Detect which cell encompasses the target text, then output its (x, y) center coordinate. 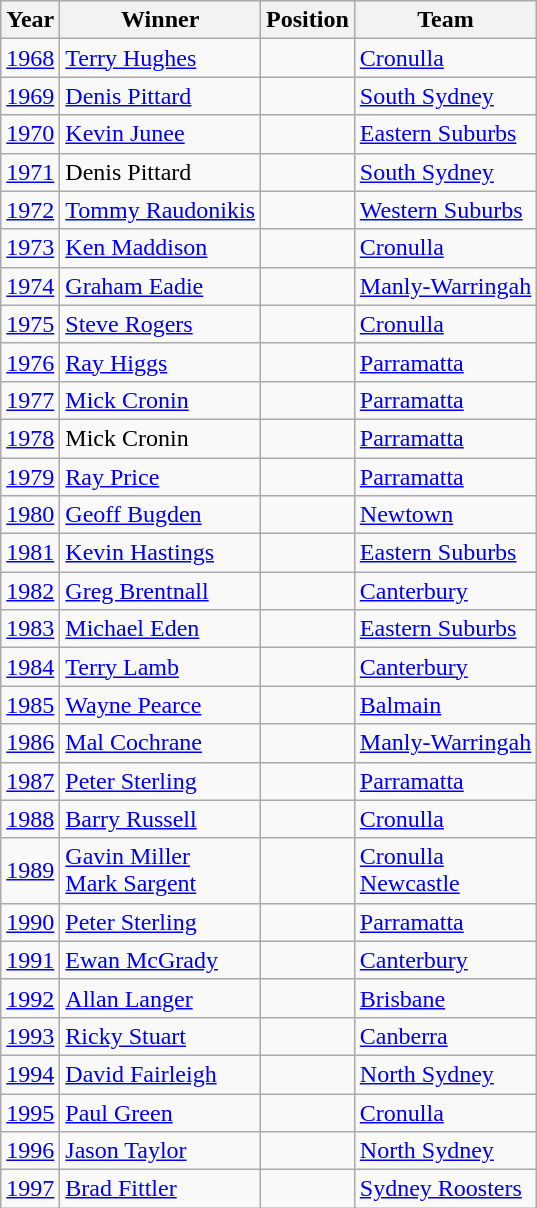
Kevin Hastings (160, 553)
1992 (30, 998)
1971 (30, 172)
1976 (30, 362)
1985 (30, 705)
1975 (30, 324)
1995 (30, 1113)
Canberra (445, 1036)
Wayne Pearce (160, 705)
1989 (30, 870)
1987 (30, 781)
1996 (30, 1151)
Greg Brentnall (160, 591)
Jason Taylor (160, 1151)
1974 (30, 286)
Gavin MillerMark Sargent (160, 870)
Ken Maddison (160, 248)
Tommy Raudonikis (160, 210)
Brisbane (445, 998)
Barry Russell (160, 819)
David Fairleigh (160, 1074)
Cronulla Newcastle (445, 870)
Position (308, 20)
Allan Langer (160, 998)
Geoff Bugden (160, 515)
1997 (30, 1189)
1988 (30, 819)
Brad Fittler (160, 1189)
1991 (30, 960)
Year (30, 20)
1979 (30, 477)
Winner (160, 20)
Newtown (445, 515)
Balmain (445, 705)
1978 (30, 438)
1994 (30, 1074)
1972 (30, 210)
Ewan McGrady (160, 960)
1973 (30, 248)
1983 (30, 629)
Team (445, 20)
Ricky Stuart (160, 1036)
Graham Eadie (160, 286)
1990 (30, 922)
1980 (30, 515)
1970 (30, 134)
1977 (30, 400)
1969 (30, 96)
1982 (30, 591)
1984 (30, 667)
Ray Price (160, 477)
1981 (30, 553)
1968 (30, 58)
Mal Cochrane (160, 743)
1986 (30, 743)
Paul Green (160, 1113)
Terry Hughes (160, 58)
Sydney Roosters (445, 1189)
Western Suburbs (445, 210)
Michael Eden (160, 629)
Ray Higgs (160, 362)
Kevin Junee (160, 134)
1993 (30, 1036)
Steve Rogers (160, 324)
Terry Lamb (160, 667)
